Pinpoint the cell where the given text exists, returning its [x, y] midpoint coordinate. 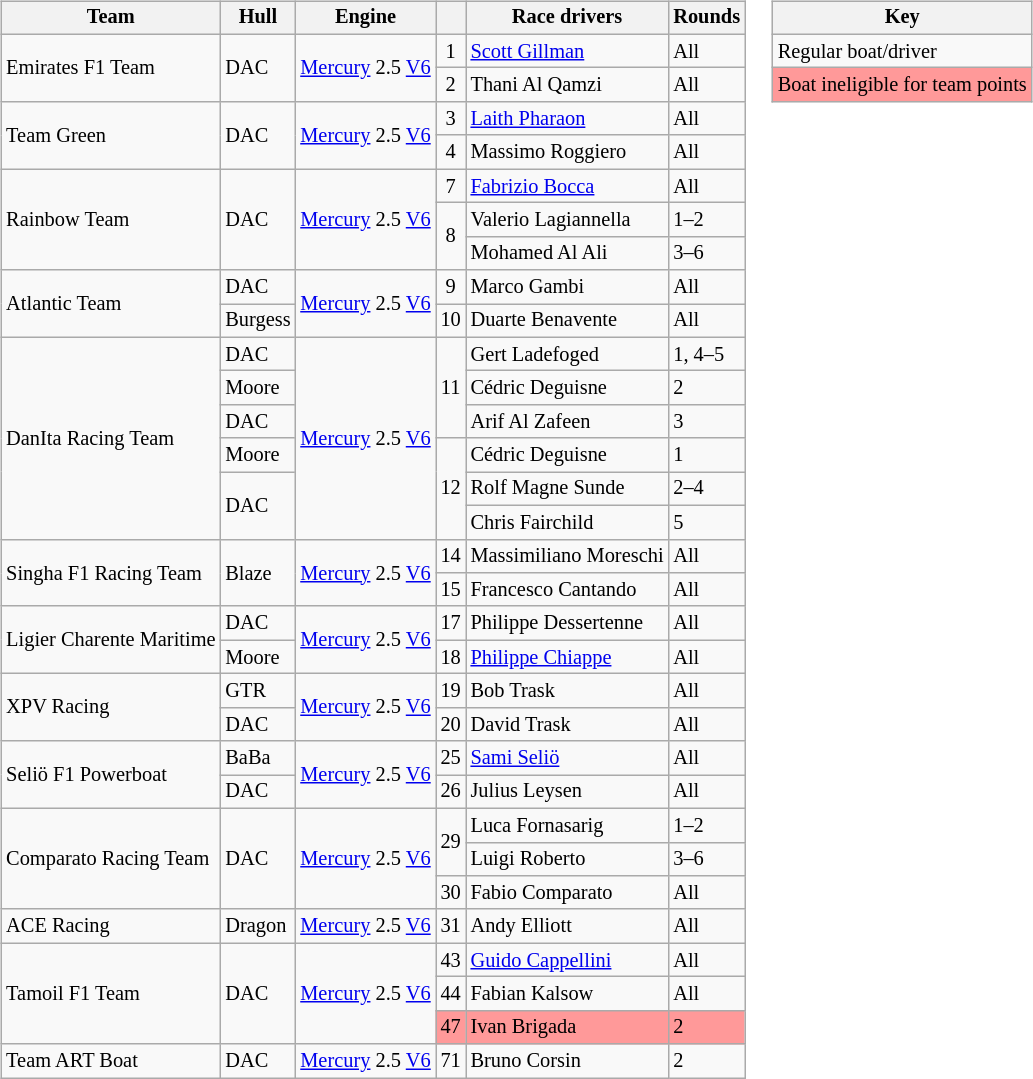
Andy Elliott [568, 926]
Luca Fornasarig [568, 825]
Marco Gambi [568, 287]
30 [451, 893]
Team Green [110, 136]
19 [451, 691]
Gert Ladefoged [568, 354]
25 [451, 758]
1, 4–5 [706, 354]
Singha F1 Racing Team [110, 572]
Rolf Magne Sunde [568, 489]
Key [902, 18]
Ligier Charente Maritime [110, 640]
Philippe Dessertenne [568, 623]
Team ART Boat [110, 1061]
Bruno Corsin [568, 1061]
Laith Pharaon [568, 119]
Dragon [258, 926]
47 [451, 1027]
Race drivers [568, 18]
Comparato Racing Team [110, 858]
David Trask [568, 724]
31 [451, 926]
Tamoil F1 Team [110, 994]
Sami Seliö [568, 758]
Boat ineligible for team points [902, 85]
Team [110, 18]
Mohamed Al Ali [568, 253]
Thani Al Qamzi [568, 85]
5 [706, 522]
26 [451, 792]
18 [451, 657]
Hull [258, 18]
Valerio Lagiannella [568, 220]
Regular boat/driver [902, 51]
8 [451, 236]
10 [451, 321]
Fabio Comparato [568, 893]
Massimiliano Moreschi [568, 556]
29 [451, 842]
Emirates F1 Team [110, 68]
Burgess [258, 321]
Luigi Roberto [568, 859]
Bob Trask [568, 691]
Seliö F1 Powerboat [110, 774]
DanIta Racing Team [110, 438]
9 [451, 287]
71 [451, 1061]
BaBa [258, 758]
Francesco Cantando [568, 590]
Ivan Brigada [568, 1027]
Scott Gillman [568, 51]
Massimo Roggiero [568, 152]
11 [451, 388]
20 [451, 724]
Arif Al Zafeen [568, 422]
Fabrizio Bocca [568, 186]
44 [451, 994]
Rainbow Team [110, 220]
Guido Cappellini [568, 960]
17 [451, 623]
GTR [258, 691]
7 [451, 186]
Blaze [258, 572]
15 [451, 590]
Engine [365, 18]
Duarte Benavente [568, 321]
14 [451, 556]
Rounds [706, 18]
12 [451, 488]
43 [451, 960]
ACE Racing [110, 926]
Fabian Kalsow [568, 994]
4 [451, 152]
Philippe Chiappe [568, 657]
Atlantic Team [110, 304]
Julius Leysen [568, 792]
XPV Racing [110, 708]
2–4 [706, 489]
Chris Fairchild [568, 522]
